Locate the cell with the specified text and output its [x, y] center coordinate. 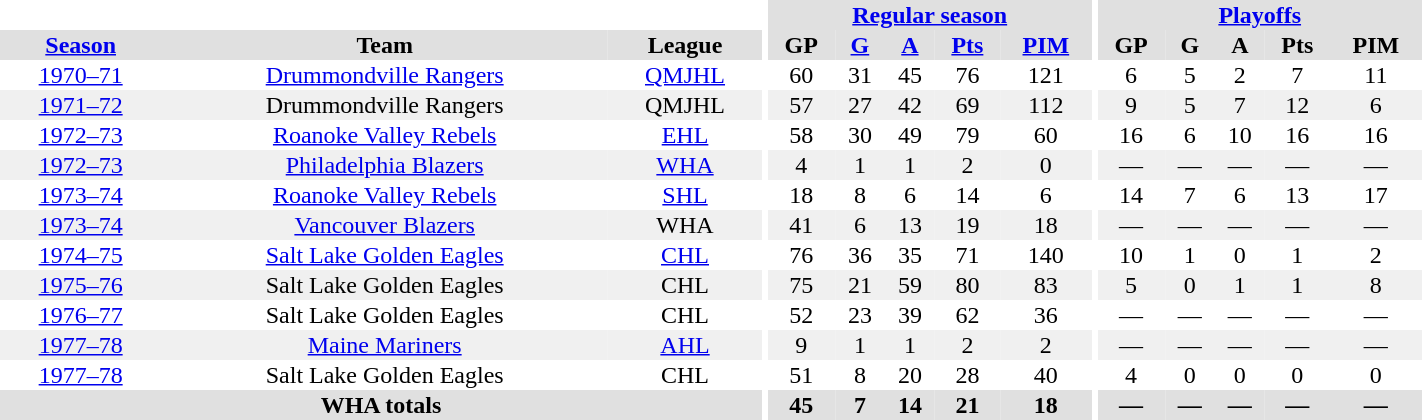
1974–75 [80, 255]
AHL [685, 345]
49 [910, 135]
Season [80, 45]
112 [1046, 105]
40 [1046, 375]
30 [860, 135]
1970–71 [80, 75]
Maine Mariners [384, 345]
52 [802, 315]
Regular season [930, 15]
17 [1376, 195]
140 [1046, 255]
35 [910, 255]
58 [802, 135]
83 [1046, 285]
20 [910, 375]
42 [910, 105]
51 [802, 375]
75 [802, 285]
80 [968, 285]
12 [1298, 105]
19 [968, 225]
59 [910, 285]
57 [802, 105]
WHA totals [381, 405]
28 [968, 375]
Team [384, 45]
31 [860, 75]
71 [968, 255]
79 [968, 135]
1975–76 [80, 285]
Playoffs [1260, 15]
Vancouver Blazers [384, 225]
League [685, 45]
41 [802, 225]
1971–72 [80, 105]
23 [860, 315]
62 [968, 315]
69 [968, 105]
27 [860, 105]
SHL [685, 195]
1976–77 [80, 315]
121 [1046, 75]
39 [910, 315]
Philadelphia Blazers [384, 165]
11 [1376, 75]
EHL [685, 135]
